For the text-containing cell, return its midpoint in (X, Y) coordinate format. 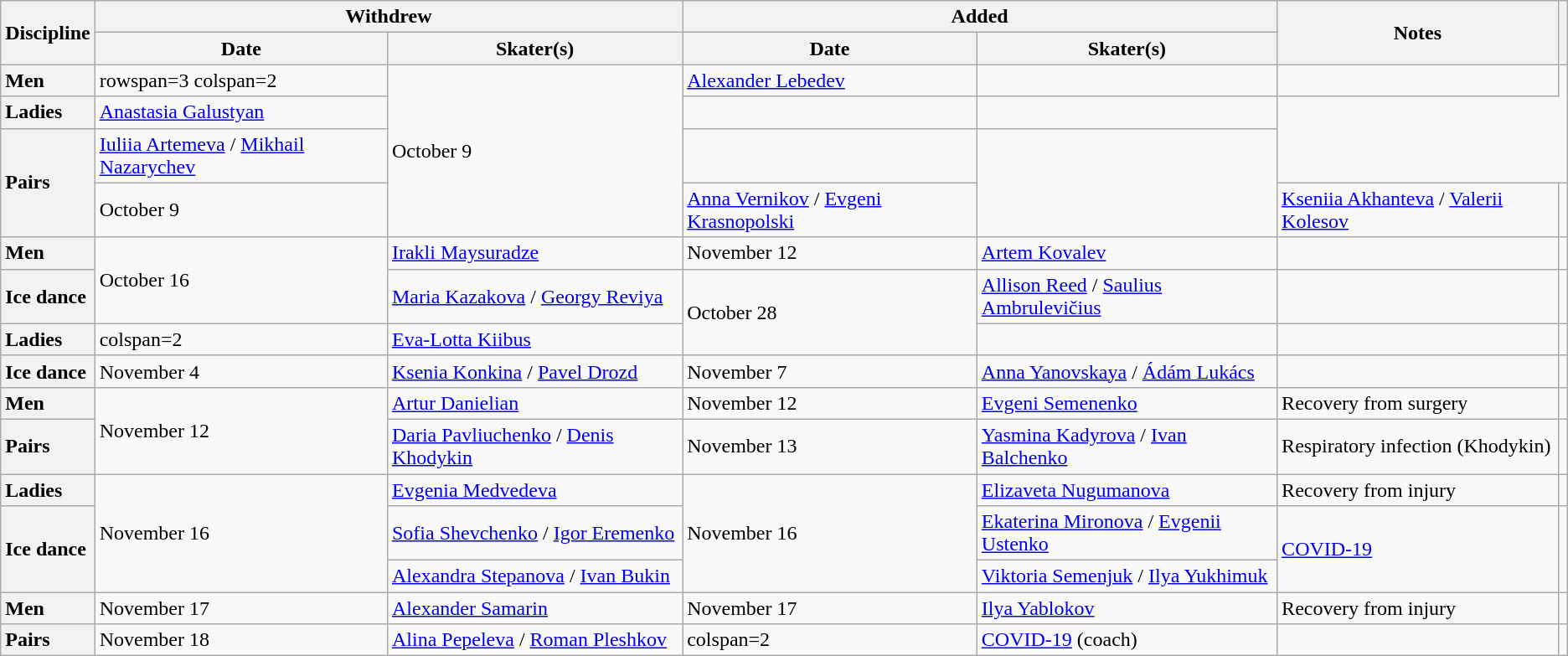
Kseniia Akhanteva / Valerii Kolesov (1418, 209)
Withdrew (389, 17)
Added (980, 17)
Respiratory infection (Khodykin) (1418, 446)
Ilya Yablokov (1127, 608)
November 13 (830, 446)
Eva-Lotta Kiibus (534, 339)
Alina Pepeleva / Roman Pleshkov (534, 640)
Alexandra Stepanova / Ivan Bukin (534, 576)
November 18 (241, 640)
Evgenia Medvedeva (534, 490)
Artur Danielian (534, 403)
Daria Pavliuchenko / Denis Khodykin (534, 446)
Viktoria Semenjuk / Ilya Yukhimuk (1127, 576)
Anna Yanovskaya / Ádám Lukács (1127, 371)
COVID-19 (coach) (1127, 640)
Evgeni Semenenko (1127, 403)
November 7 (830, 371)
October 16 (241, 280)
Irakli Maysuradze (534, 253)
Alexander Samarin (534, 608)
Anna Vernikov / Evgeni Krasnopolski (830, 209)
Allison Reed / Saulius Ambrulevičius (1127, 297)
Recovery from surgery (1418, 403)
Sofia Shevchenko / Igor Eremenko (534, 533)
COVID-19 (1418, 550)
Yasmina Kadyrova / Ivan Balchenko (1127, 446)
November 4 (241, 371)
Alexander Lebedev (830, 80)
Elizaveta Nugumanova (1127, 490)
Maria Kazakova / Georgy Reviya (534, 297)
Notes (1418, 33)
rowspan=3 colspan=2 (241, 80)
Ksenia Konkina / Pavel Drozd (534, 371)
Anastasia Galustyan (241, 112)
Iuliia Artemeva / Mikhail Nazarychev (241, 156)
Artem Kovalev (1127, 253)
October 28 (830, 312)
Discipline (48, 33)
Ekaterina Mironova / Evgenii Ustenko (1127, 533)
